Provide the [x, y] coordinate of the cell's center where the given text is located.  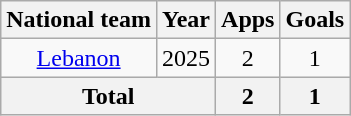
National team [79, 20]
Year [186, 20]
Total [108, 96]
Goals [315, 20]
Apps [248, 20]
2025 [186, 58]
Lebanon [79, 58]
